Capture the cell that displays the provided text and extract its (x, y) central coordinate. 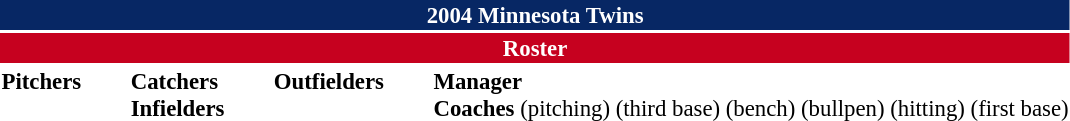
Roster (535, 48)
2004 Minnesota Twins (535, 15)
